Search for the cell housing the specified text and yield its (X, Y) center coordinate. 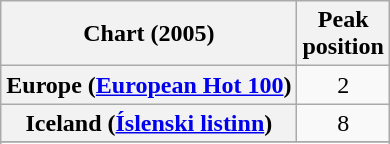
Europe (European Hot 100) (149, 85)
2 (343, 85)
Chart (2005) (149, 34)
Peakposition (343, 34)
Iceland (Íslenski listinn) (149, 123)
8 (343, 123)
